Extract the [X, Y] coordinate from the center of the cell holding the provided text.  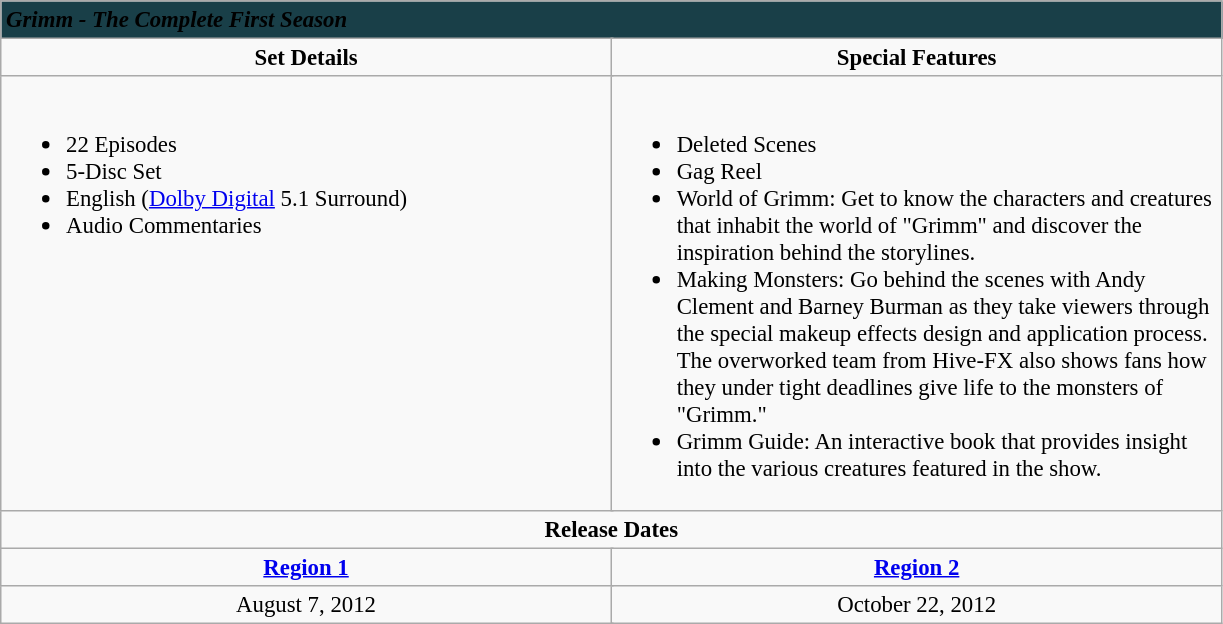
August 7, 2012 [306, 604]
October 22, 2012 [916, 604]
Region 1 [306, 567]
Release Dates [612, 529]
Region 2 [916, 567]
Set Details [306, 58]
Grimm - The Complete First Season [612, 20]
Special Features [916, 58]
22 Episodes5-Disc SetEnglish (Dolby Digital 5.1 Surround)Audio Commentaries [306, 293]
